Identify which cell holds the provided text, then report its (x, y) central coordinate. 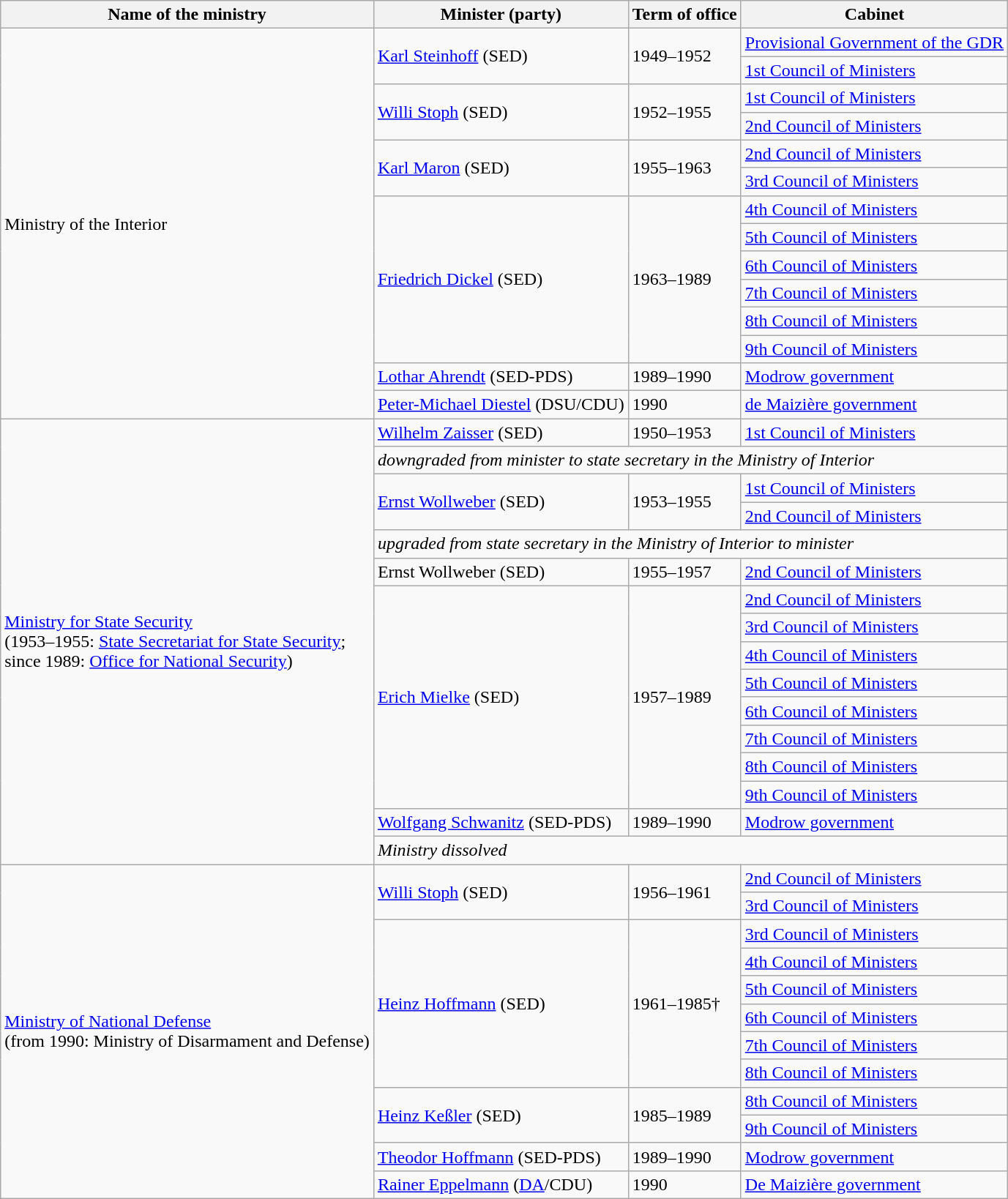
Wilhelm Zaisser (SED) (501, 433)
1950–1953 (684, 433)
upgraded from state secretary in the Ministry of Interior to minister (690, 544)
1953–1955 (684, 502)
Provisional Government of the GDR (874, 42)
Karl Maron (SED) (501, 168)
Ministry for State Security(1953–1955: State Secretariat for State Security; since 1989: Office for National Security) (187, 641)
Ministry dissolved (690, 851)
Name of the ministry (187, 15)
downgraded from minister to state secretary in the Ministry of Interior (690, 460)
1961–1985† (684, 1004)
Erich Mielke (SED) (501, 697)
1955–1963 (684, 168)
Rainer Eppelmann (DA/CDU) (501, 1184)
1955–1957 (684, 572)
1956–1961 (684, 892)
1957–1989 (684, 697)
1963–1989 (684, 279)
Cabinet (874, 15)
1949–1952 (684, 56)
Minister (party) (501, 15)
Term of office (684, 15)
Theodor Hoffmann (SED-PDS) (501, 1157)
Lothar Ahrendt (SED-PDS) (501, 377)
Heinz Keßler (SED) (501, 1115)
Ministry of the Interior (187, 224)
Karl Steinhoff (SED) (501, 56)
Ministry of National Defense(from 1990: Ministry of Disarmament and Defense) (187, 1032)
1985–1989 (684, 1115)
Wolfgang Schwanitz (SED-PDS) (501, 823)
De Maizière government (874, 1184)
Friedrich Dickel (SED) (501, 279)
de Maizière government (874, 405)
1952–1955 (684, 112)
Heinz Hoffmann (SED) (501, 1004)
Peter-Michael Diestel (DSU/CDU) (501, 405)
